Capture the cell that displays the provided text and extract its (X, Y) central coordinate. 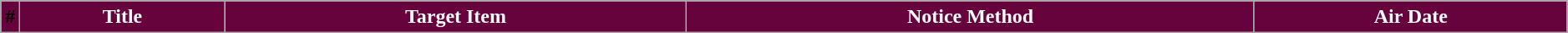
Title (122, 17)
Air Date (1410, 17)
Target Item (456, 17)
Notice Method (971, 17)
# (10, 17)
